Identify which cell holds the provided text, then report its (x, y) central coordinate. 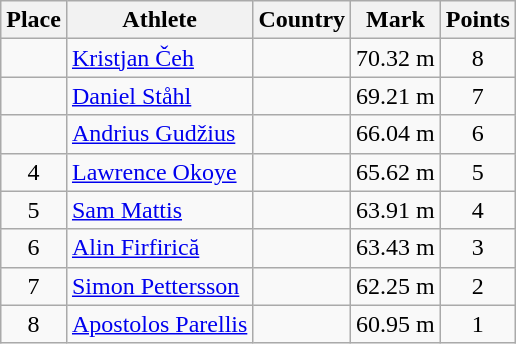
Sam Mattis (159, 210)
65.62 m (396, 172)
Apostolos Parellis (159, 324)
70.32 m (396, 58)
Alin Firfirică (159, 248)
69.21 m (396, 96)
2 (478, 286)
63.43 m (396, 248)
66.04 m (396, 134)
Place (34, 20)
Daniel Ståhl (159, 96)
Mark (396, 20)
62.25 m (396, 286)
Points (478, 20)
1 (478, 324)
Country (302, 20)
Simon Pettersson (159, 286)
Athlete (159, 20)
60.95 m (396, 324)
Andrius Gudžius (159, 134)
Lawrence Okoye (159, 172)
63.91 m (396, 210)
Kristjan Čeh (159, 58)
3 (478, 248)
